Identify which cell holds the provided text, then report its [X, Y] central coordinate. 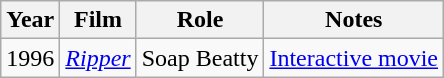
Interactive movie [354, 58]
Role [200, 20]
Soap Beatty [200, 58]
Ripper [98, 58]
1996 [30, 58]
Notes [354, 20]
Year [30, 20]
Film [98, 20]
